Identify which cell holds the provided text, then report its (X, Y) central coordinate. 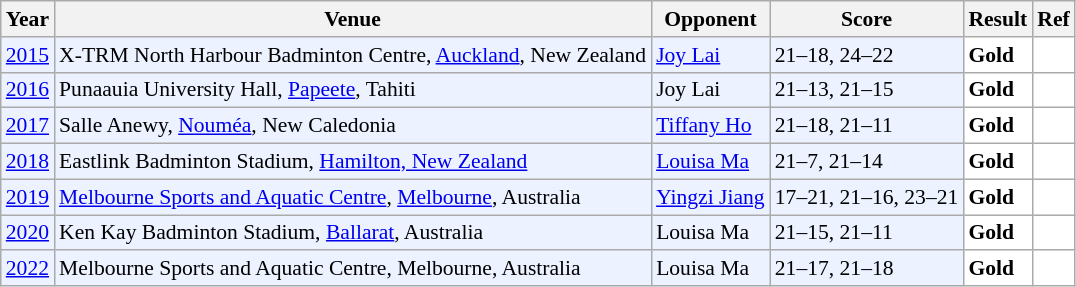
17–21, 21–16, 23–21 (867, 197)
Venue (352, 19)
2019 (28, 197)
2017 (28, 126)
Tiffany Ho (710, 126)
X-TRM North Harbour Badminton Centre, Auckland, New Zealand (352, 55)
21–15, 21–11 (867, 233)
21–18, 24–22 (867, 55)
Opponent (710, 19)
2022 (28, 269)
Eastlink Badminton Stadium, Hamilton, New Zealand (352, 162)
21–7, 21–14 (867, 162)
Salle Anewy, Nouméa, New Caledonia (352, 126)
Result (998, 19)
Ken Kay Badminton Stadium, Ballarat, Australia (352, 233)
Ref (1053, 19)
21–17, 21–18 (867, 269)
21–18, 21–11 (867, 126)
2016 (28, 90)
Year (28, 19)
2020 (28, 233)
2018 (28, 162)
2015 (28, 55)
Punaauia University Hall, Papeete, Tahiti (352, 90)
Score (867, 19)
Yingzi Jiang (710, 197)
21–13, 21–15 (867, 90)
